Return [x, y] of the center of cell containing provided text 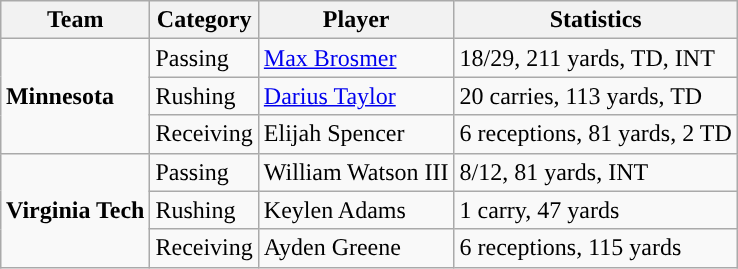
Team [75, 20]
Statistics [596, 20]
6 receptions, 81 yards, 2 TD [596, 134]
William Watson III [356, 172]
Virginia Tech [75, 210]
1 carry, 47 yards [596, 210]
Keylen Adams [356, 210]
8/12, 81 yards, INT [596, 172]
Elijah Spencer [356, 134]
18/29, 211 yards, TD, INT [596, 58]
Ayden Greene [356, 248]
Max Brosmer [356, 58]
Player [356, 20]
6 receptions, 115 yards [596, 248]
Darius Taylor [356, 96]
Category [204, 20]
20 carries, 113 yards, TD [596, 96]
Minnesota [75, 96]
